For the text-containing cell, return its midpoint in (X, Y) coordinate format. 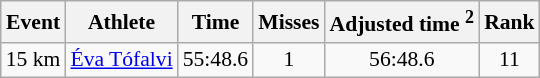
Éva Tófalvi (121, 60)
Time (216, 22)
11 (510, 60)
Rank (510, 22)
15 km (34, 60)
Athlete (121, 22)
56:48.6 (402, 60)
1 (288, 60)
Adjusted time 2 (402, 22)
Misses (288, 22)
55:48.6 (216, 60)
Event (34, 22)
